Capture the cell that displays the provided text and extract its (X, Y) central coordinate. 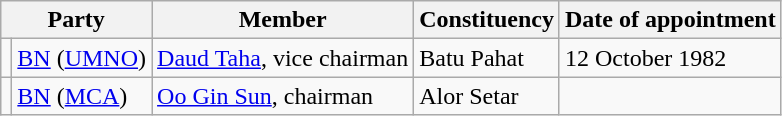
12 October 1982 (670, 58)
Party (76, 20)
Date of appointment (670, 20)
BN (UMNO) (82, 58)
Constituency (487, 20)
Member (283, 20)
Alor Setar (487, 96)
Daud Taha, vice chairman (283, 58)
BN (MCA) (82, 96)
Batu Pahat (487, 58)
Oo Gin Sun, chairman (283, 96)
